Detect which cell encompasses the target text, then output its (x, y) center coordinate. 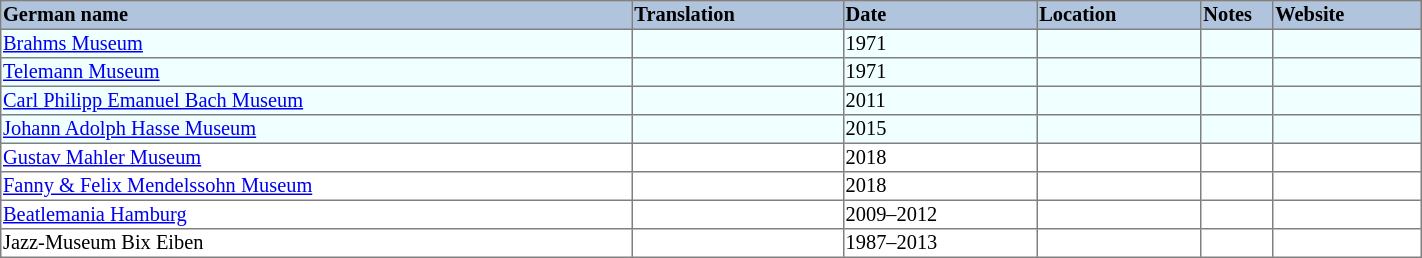
Beatlemania Hamburg (316, 214)
Brahms Museum (316, 43)
Jazz-Museum Bix Eiben (316, 243)
Carl Philipp Emanuel Bach Museum (316, 100)
Notes (1237, 15)
Location (1119, 15)
Website (1347, 15)
2011 (940, 100)
2009–2012 (940, 214)
German name (316, 15)
Fanny & Felix Mendelssohn Museum (316, 186)
1987–2013 (940, 243)
Translation (738, 15)
Johann Adolph Hasse Museum (316, 129)
2015 (940, 129)
Gustav Mahler Museum (316, 157)
Date (940, 15)
Telemann Museum (316, 72)
